Search for the cell housing the specified text and yield its [x, y] center coordinate. 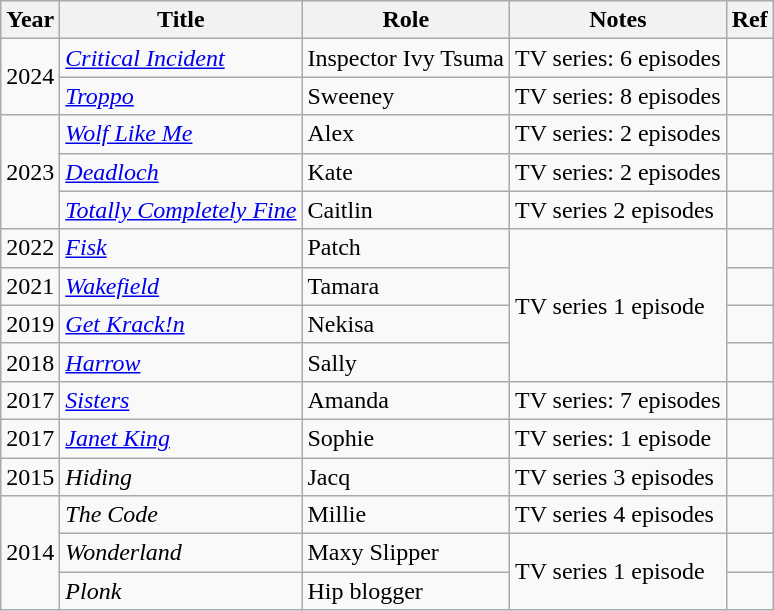
Nekisa [406, 324]
Maxy Slipper [406, 553]
2023 [30, 172]
Year [30, 20]
Critical Incident [181, 58]
2015 [30, 477]
The Code [181, 515]
Patch [406, 248]
Sweeney [406, 96]
2014 [30, 553]
Kate [406, 172]
Millie [406, 515]
TV series: 8 episodes [618, 96]
Wakefield [181, 286]
Ref [750, 20]
Plonk [181, 591]
TV series 4 episodes [618, 515]
Inspector Ivy Tsuma [406, 58]
Alex [406, 134]
TV series: 6 episodes [618, 58]
TV series: 7 episodes [618, 400]
Wonderland [181, 553]
Sally [406, 362]
Janet King [181, 438]
Get Krack!n [181, 324]
2024 [30, 77]
Jacq [406, 477]
Amanda [406, 400]
Sophie [406, 438]
Title [181, 20]
Tamara [406, 286]
2018 [30, 362]
Totally Completely Fine [181, 210]
TV series: 1 episode [618, 438]
Troppo [181, 96]
Wolf Like Me [181, 134]
TV series 3 episodes [618, 477]
2019 [30, 324]
Hiding [181, 477]
Fisk [181, 248]
Harrow [181, 362]
Role [406, 20]
2021 [30, 286]
TV series 2 episodes [618, 210]
Caitlin [406, 210]
Notes [618, 20]
Hip blogger [406, 591]
Sisters [181, 400]
Deadloch [181, 172]
2022 [30, 248]
